Pinpoint the cell where the given text exists, returning its (x, y) midpoint coordinate. 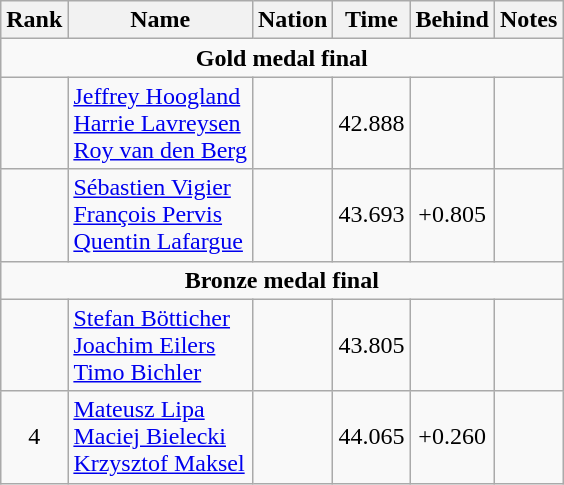
Behind (452, 20)
42.888 (372, 123)
Name (160, 20)
Time (372, 20)
Notes (528, 20)
44.065 (372, 437)
43.805 (372, 345)
Bronze medal final (282, 280)
Rank (34, 20)
4 (34, 437)
Stefan BötticherJoachim EilersTimo Bichler (160, 345)
Sébastien VigierFrançois PervisQuentin Lafargue (160, 215)
Mateusz LipaMaciej BieleckiKrzysztof Maksel (160, 437)
Gold medal final (282, 58)
Jeffrey HooglandHarrie LavreysenRoy van den Berg (160, 123)
43.693 (372, 215)
+0.805 (452, 215)
+0.260 (452, 437)
Nation (292, 20)
